Provide the (x, y) coordinate of the cell's center where the given text is located.  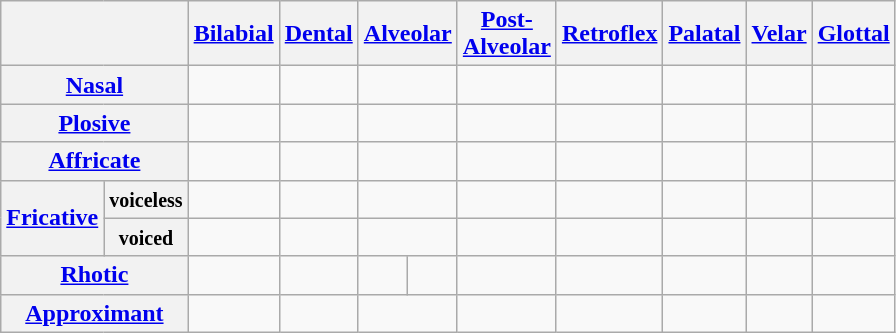
Velar (779, 34)
voiceless (146, 199)
Post-Alveolar (506, 34)
Affricate (94, 161)
Fricative (52, 218)
Retroflex (610, 34)
Glottal (854, 34)
Bilabial (234, 34)
voiced (146, 237)
Nasal (94, 85)
Dental (318, 34)
Rhotic (94, 275)
Approximant (94, 313)
Alveolar (408, 34)
Plosive (94, 123)
Palatal (704, 34)
